Scan for the cell matching the given text and deliver its (X, Y) coordinate at center. 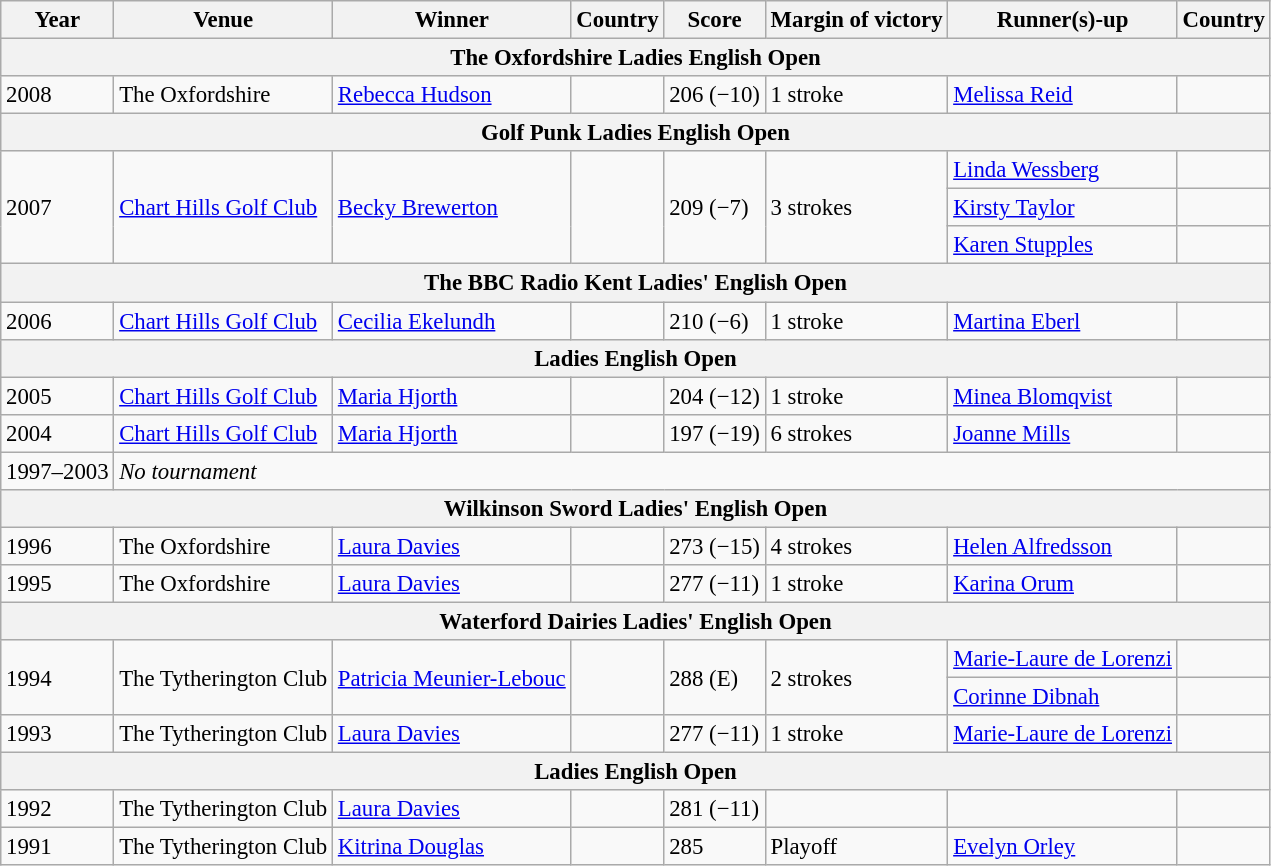
1996 (58, 546)
Patricia Meunier-Lebouc (452, 678)
Minea Blomqvist (1062, 396)
Becky Brewerton (452, 208)
Cecilia Ekelundh (452, 321)
210 (−6) (714, 321)
2004 (58, 433)
206 (−10) (714, 95)
Kitrina Douglas (452, 847)
1993 (58, 734)
204 (−12) (714, 396)
Wilkinson Sword Ladies' English Open (636, 509)
1994 (58, 678)
Kirsty Taylor (1062, 208)
2007 (58, 208)
Helen Alfredsson (1062, 546)
Winner (452, 20)
2006 (58, 321)
3 strokes (856, 208)
285 (714, 847)
2 strokes (856, 678)
Corinne Dibnah (1062, 697)
Venue (224, 20)
197 (−19) (714, 433)
4 strokes (856, 546)
2008 (58, 95)
No tournament (692, 471)
Joanne Mills (1062, 433)
Melissa Reid (1062, 95)
1991 (58, 847)
Martina Eberl (1062, 321)
The BBC Radio Kent Ladies' English Open (636, 283)
Margin of victory (856, 20)
Karina Orum (1062, 584)
Evelyn Orley (1062, 847)
209 (−7) (714, 208)
273 (−15) (714, 546)
The Oxfordshire Ladies English Open (636, 58)
Playoff (856, 847)
Score (714, 20)
1997–2003 (58, 471)
Linda Wessberg (1062, 170)
Karen Stupples (1062, 245)
Rebecca Hudson (452, 95)
6 strokes (856, 433)
1992 (58, 809)
Year (58, 20)
288 (E) (714, 678)
2005 (58, 396)
Runner(s)-up (1062, 20)
1995 (58, 584)
281 (−11) (714, 809)
Waterford Dairies Ladies' English Open (636, 621)
Golf Punk Ladies English Open (636, 133)
